Return [X, Y] of the center of cell containing provided text 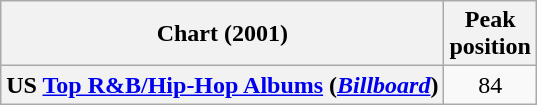
US Top R&B/Hip-Hop Albums (Billboard) [222, 85]
Peakposition [490, 34]
84 [490, 85]
Chart (2001) [222, 34]
